Scan for the cell matching the given text and deliver its (x, y) coordinate at center. 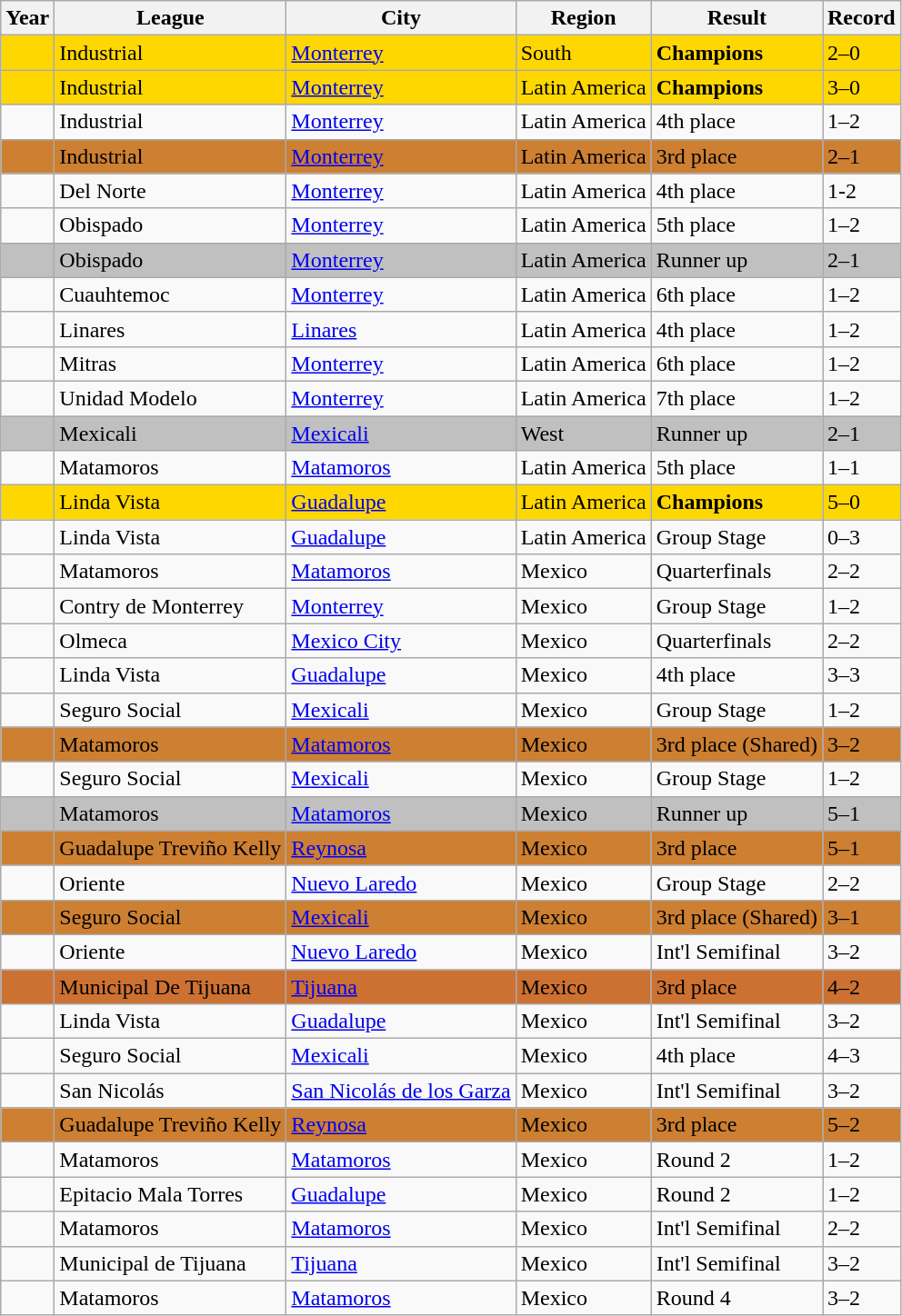
Del Norte (171, 191)
San Nicolás (171, 1091)
1–1 (861, 468)
Epitacio Mala Torres (171, 1194)
Year (27, 18)
Municipal De Tijuana (171, 986)
Unidad Modelo (171, 398)
7th place (737, 398)
0–3 (861, 537)
Olmeca (171, 641)
West (584, 434)
1-2 (861, 191)
Municipal de Tijuana (171, 1263)
Record (861, 18)
South (584, 53)
Contry de Monterrey (171, 606)
League (171, 18)
Result (737, 18)
3–0 (861, 87)
Cuauhtemoc (171, 294)
4–3 (861, 1056)
5–2 (861, 1125)
5–0 (861, 503)
San Nicolás de los Garza (401, 1091)
3–3 (861, 675)
2–0 (861, 53)
4–2 (861, 986)
Mitras (171, 364)
3–1 (861, 917)
Round 4 (737, 1298)
Mexico City (401, 641)
Region (584, 18)
City (401, 18)
